From the cell containing the given text, extract its center point as [x, y] coordinate. 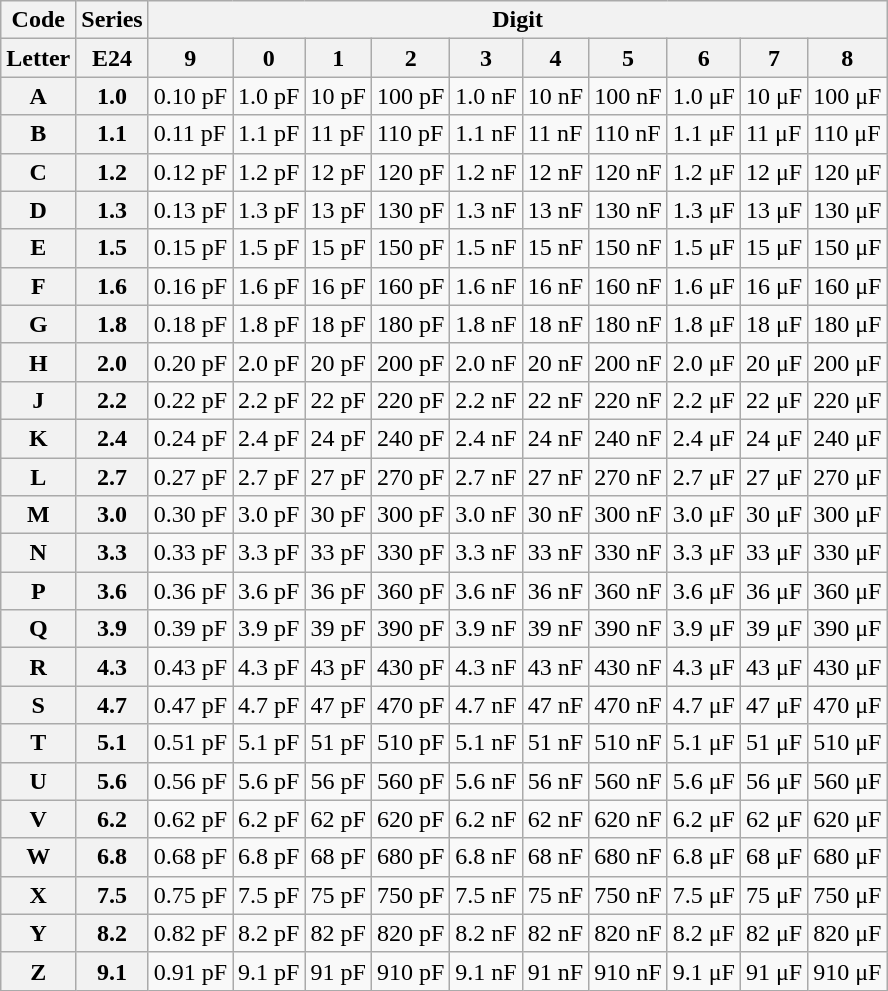
2.7 μF [704, 477]
1.0 μF [704, 96]
750 nF [628, 895]
0.12 pF [190, 172]
A [38, 96]
1.8 pF [269, 324]
7.5 μF [704, 895]
0.75 pF [190, 895]
33 μF [774, 553]
47 nF [555, 705]
24 pF [338, 438]
15 nF [555, 248]
5 [628, 58]
220 pF [410, 400]
56 nF [555, 781]
360 pF [410, 591]
13 nF [555, 210]
0.16 pF [190, 286]
3.3 nF [486, 553]
22 nF [555, 400]
6.2 pF [269, 819]
S [38, 705]
24 nF [555, 438]
1.5 nF [486, 248]
1.2 [112, 172]
0 [269, 58]
750 μF [848, 895]
X [38, 895]
3.9 [112, 629]
510 pF [410, 743]
4.3 μF [704, 667]
3.3 [112, 553]
J [38, 400]
P [38, 591]
27 nF [555, 477]
0.82 pF [190, 933]
2.2 μF [704, 400]
3.3 pF [269, 553]
360 nF [628, 591]
120 pF [410, 172]
12 pF [338, 172]
1.1 μF [704, 134]
82 nF [555, 933]
820 pF [410, 933]
130 μF [848, 210]
0.51 pF [190, 743]
100 nF [628, 96]
8.2 nF [486, 933]
36 nF [555, 591]
51 μF [774, 743]
3.6 nF [486, 591]
C [38, 172]
910 pF [410, 971]
430 pF [410, 667]
0.10 pF [190, 96]
1.1 nF [486, 134]
0.13 pF [190, 210]
62 μF [774, 819]
10 μF [774, 96]
13 μF [774, 210]
T [38, 743]
3.0 pF [269, 515]
470 μF [848, 705]
360 μF [848, 591]
27 μF [774, 477]
0.24 pF [190, 438]
100 μF [848, 96]
1.6 pF [269, 286]
0.68 pF [190, 857]
Y [38, 933]
62 nF [555, 819]
11 pF [338, 134]
18 nF [555, 324]
36 μF [774, 591]
2.7 nF [486, 477]
110 nF [628, 134]
680 μF [848, 857]
3.6 μF [704, 591]
270 μF [848, 477]
330 nF [628, 553]
7.5 [112, 895]
1.2 pF [269, 172]
470 nF [628, 705]
5.1 [112, 743]
W [38, 857]
N [38, 553]
1.5 [112, 248]
12 μF [774, 172]
8.2 pF [269, 933]
1.8 μF [704, 324]
750 pF [410, 895]
68 nF [555, 857]
1.5 pF [269, 248]
2.0 μF [704, 362]
200 μF [848, 362]
820 nF [628, 933]
8.2 [112, 933]
1 [338, 58]
1.2 μF [704, 172]
39 pF [338, 629]
3.6 pF [269, 591]
4.3 [112, 667]
240 pF [410, 438]
150 pF [410, 248]
220 nF [628, 400]
3.3 μF [704, 553]
0.47 pF [190, 705]
5.1 pF [269, 743]
1.8 nF [486, 324]
510 μF [848, 743]
Letter [38, 58]
9 [190, 58]
18 μF [774, 324]
150 nF [628, 248]
4.7 μF [704, 705]
16 pF [338, 286]
560 nF [628, 781]
680 nF [628, 857]
2.0 [112, 362]
680 pF [410, 857]
620 nF [628, 819]
91 pF [338, 971]
56 μF [774, 781]
2.2 [112, 400]
110 μF [848, 134]
7.5 pF [269, 895]
390 nF [628, 629]
6.2 μF [704, 819]
2.4 nF [486, 438]
2 [410, 58]
510 nF [628, 743]
30 pF [338, 515]
B [38, 134]
0.15 pF [190, 248]
F [38, 286]
160 μF [848, 286]
68 pF [338, 857]
20 pF [338, 362]
15 pF [338, 248]
82 pF [338, 933]
5.6 pF [269, 781]
E24 [112, 58]
6.2 nF [486, 819]
0.91 pF [190, 971]
36 pF [338, 591]
0.43 pF [190, 667]
3.0 nF [486, 515]
6.8 μF [704, 857]
47 pF [338, 705]
5.6 nF [486, 781]
5.6 [112, 781]
560 μF [848, 781]
6.8 pF [269, 857]
0.33 pF [190, 553]
1.0 pF [269, 96]
1.3 pF [269, 210]
33 pF [338, 553]
120 μF [848, 172]
3.0 μF [704, 515]
2.0 nF [486, 362]
43 μF [774, 667]
47 μF [774, 705]
1.3 μF [704, 210]
8 [848, 58]
3.9 μF [704, 629]
4.3 pF [269, 667]
0.20 pF [190, 362]
Code [38, 20]
130 pF [410, 210]
5.1 nF [486, 743]
68 μF [774, 857]
7.5 nF [486, 895]
180 pF [410, 324]
1.3 [112, 210]
2.4 μF [704, 438]
75 nF [555, 895]
39 μF [774, 629]
390 μF [848, 629]
2.4 pF [269, 438]
1.6 [112, 286]
27 pF [338, 477]
11 μF [774, 134]
1.3 nF [486, 210]
2.7 pF [269, 477]
6.8 nF [486, 857]
20 nF [555, 362]
9.1 nF [486, 971]
M [38, 515]
0.39 pF [190, 629]
51 nF [555, 743]
1.0 nF [486, 96]
0.56 pF [190, 781]
6.8 [112, 857]
330 μF [848, 553]
24 μF [774, 438]
Digit [518, 20]
51 pF [338, 743]
4.3 nF [486, 667]
130 nF [628, 210]
U [38, 781]
16 μF [774, 286]
4.7 [112, 705]
33 nF [555, 553]
0.18 pF [190, 324]
910 nF [628, 971]
1.1 pF [269, 134]
62 pF [338, 819]
110 pF [410, 134]
2.4 [112, 438]
120 nF [628, 172]
270 pF [410, 477]
0.11 pF [190, 134]
22 pF [338, 400]
4 [555, 58]
240 nF [628, 438]
220 μF [848, 400]
3 [486, 58]
75 pF [338, 895]
560 pF [410, 781]
2.7 [112, 477]
10 nF [555, 96]
620 μF [848, 819]
8.2 μF [704, 933]
3.9 pF [269, 629]
D [38, 210]
H [38, 362]
270 nF [628, 477]
430 μF [848, 667]
3.9 nF [486, 629]
11 nF [555, 134]
15 μF [774, 248]
160 pF [410, 286]
39 nF [555, 629]
0.62 pF [190, 819]
300 μF [848, 515]
10 pF [338, 96]
22 μF [774, 400]
G [38, 324]
2.2 nF [486, 400]
2.0 pF [269, 362]
20 μF [774, 362]
E [38, 248]
K [38, 438]
470 pF [410, 705]
200 pF [410, 362]
1.8 [112, 324]
1.6 μF [704, 286]
R [38, 667]
9.1 [112, 971]
Z [38, 971]
9.1 μF [704, 971]
3.0 [112, 515]
150 μF [848, 248]
18 pF [338, 324]
330 pF [410, 553]
1.5 μF [704, 248]
0.22 pF [190, 400]
4.7 nF [486, 705]
180 nF [628, 324]
160 nF [628, 286]
430 nF [628, 667]
3.6 [112, 591]
180 μF [848, 324]
5.6 μF [704, 781]
910 μF [848, 971]
9.1 pF [269, 971]
7 [774, 58]
16 nF [555, 286]
4.7 pF [269, 705]
2.2 pF [269, 400]
6 [704, 58]
43 pF [338, 667]
300 pF [410, 515]
100 pF [410, 96]
30 nF [555, 515]
13 pF [338, 210]
390 pF [410, 629]
V [38, 819]
56 pF [338, 781]
1.0 [112, 96]
820 μF [848, 933]
1.2 nF [486, 172]
5.1 μF [704, 743]
6.2 [112, 819]
1.6 nF [486, 286]
30 μF [774, 515]
300 nF [628, 515]
0.30 pF [190, 515]
620 pF [410, 819]
1.1 [112, 134]
43 nF [555, 667]
91 nF [555, 971]
91 μF [774, 971]
240 μF [848, 438]
12 nF [555, 172]
0.27 pF [190, 477]
75 μF [774, 895]
82 μF [774, 933]
200 nF [628, 362]
0.36 pF [190, 591]
L [38, 477]
Q [38, 629]
Series [112, 20]
